Output the [X, Y] coordinate of the center of the cell containing the given text.  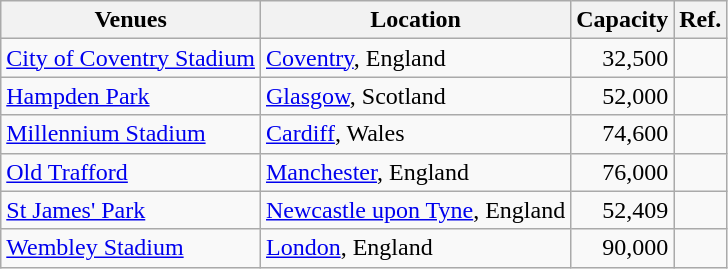
St James' Park [131, 210]
32,500 [622, 58]
Cardiff, Wales [415, 134]
76,000 [622, 172]
Manchester, England [415, 172]
Wembley Stadium [131, 248]
74,600 [622, 134]
Venues [131, 20]
Ref. [700, 20]
90,000 [622, 248]
London, England [415, 248]
Coventry, England [415, 58]
52,409 [622, 210]
Hampden Park [131, 96]
Old Trafford [131, 172]
Millennium Stadium [131, 134]
Capacity [622, 20]
Newcastle upon Tyne, England [415, 210]
Glasgow, Scotland [415, 96]
City of Coventry Stadium [131, 58]
52,000 [622, 96]
Location [415, 20]
